Capture the cell that displays the provided text and extract its [X, Y] central coordinate. 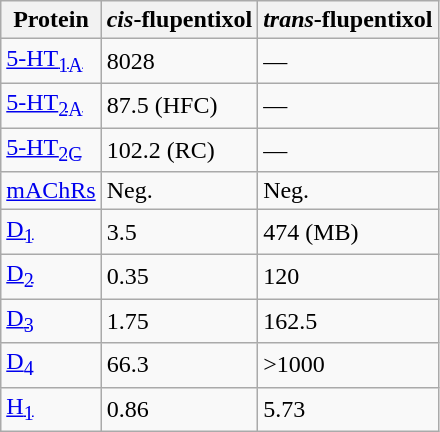
D2 [51, 276]
>1000 [348, 365]
0.35 [179, 276]
474 (MB) [348, 232]
H1 [51, 409]
0.86 [179, 409]
trans-flupentixol [348, 20]
162.5 [348, 321]
5-HT2A [51, 105]
102.2 (RC) [179, 150]
3.5 [179, 232]
5-HT2C [51, 150]
D4 [51, 365]
5.73 [348, 409]
cis-flupentixol [179, 20]
120 [348, 276]
87.5 (HFC) [179, 105]
1.75 [179, 321]
66.3 [179, 365]
8028 [179, 61]
D1 [51, 232]
mAChRs [51, 191]
D3 [51, 321]
5-HT1A [51, 61]
Protein [51, 20]
